Find where the given text appears and provide that cell's center as (x, y) coordinate. 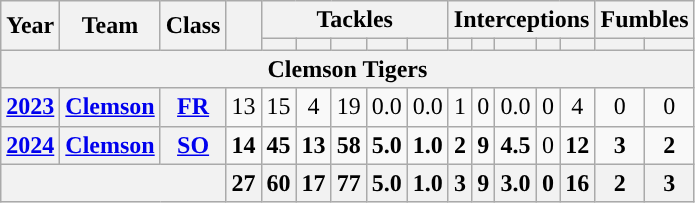
15 (278, 107)
Fumbles (644, 20)
2024 (30, 145)
3.0 (516, 183)
Year (30, 26)
SO (193, 145)
Tackles (354, 20)
45 (278, 145)
Team (110, 26)
Clemson Tigers (348, 69)
60 (278, 183)
FR (193, 107)
Interceptions (522, 20)
16 (578, 183)
17 (314, 183)
4.5 (516, 145)
58 (348, 145)
77 (348, 183)
Class (193, 26)
14 (244, 145)
19 (348, 107)
2023 (30, 107)
12 (578, 145)
1 (460, 107)
27 (244, 183)
